Detect which cell encompasses the target text, then output its (X, Y) center coordinate. 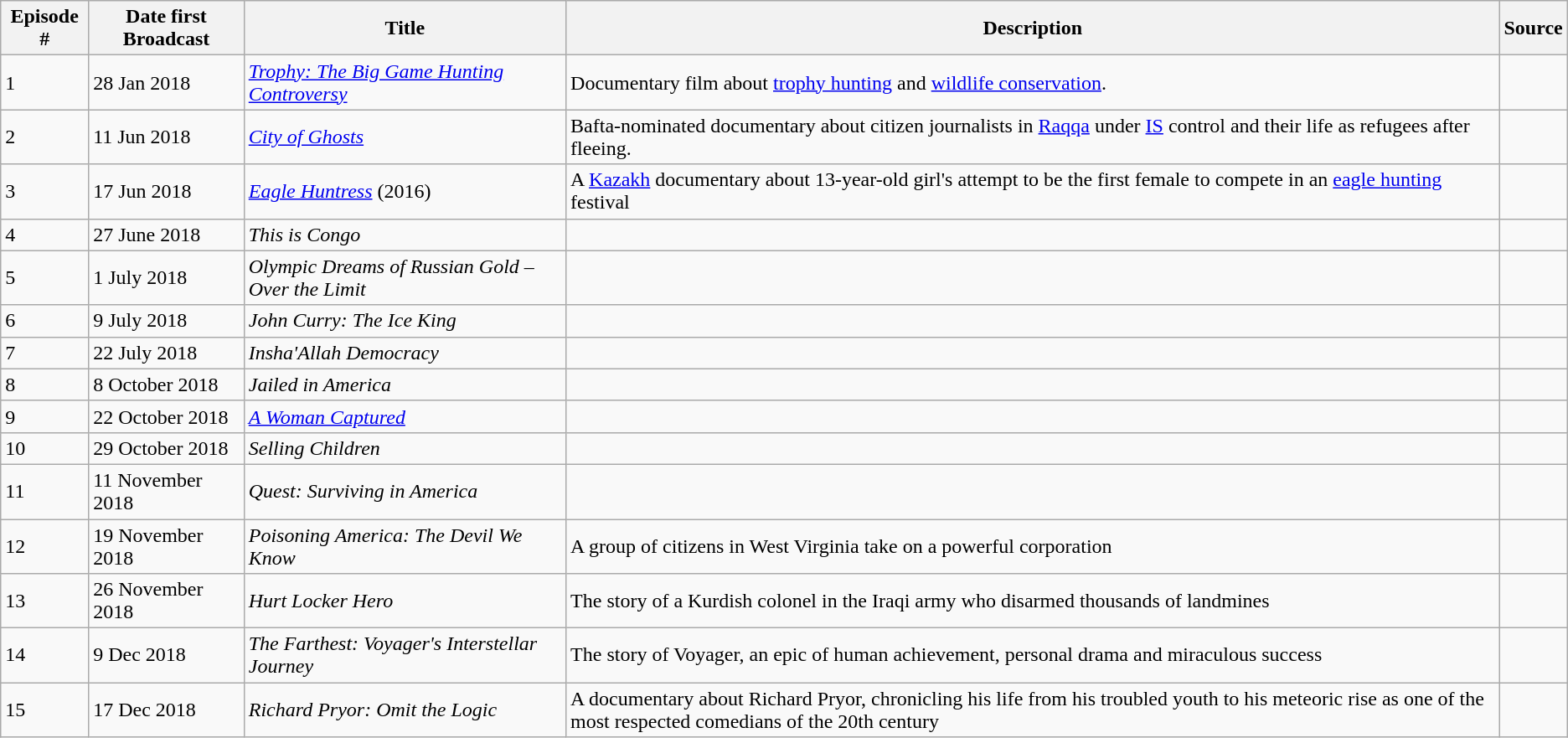
A Woman Captured (405, 416)
8 (45, 384)
Episode # (45, 28)
9 Dec 2018 (167, 655)
27 June 2018 (167, 235)
Quest: Surviving in America (405, 491)
6 (45, 321)
17 Dec 2018 (167, 710)
29 October 2018 (167, 448)
The Farthest: Voyager's Interstellar Journey (405, 655)
19 November 2018 (167, 546)
3 (45, 191)
11 November 2018 (167, 491)
11 Jun 2018 (167, 137)
14 (45, 655)
1 July 2018 (167, 278)
Documentary film about trophy hunting and wildlife conservation. (1033, 82)
Insha'Allah Democracy (405, 353)
Eagle Huntress (2016) (405, 191)
11 (45, 491)
John Curry: The Ice King (405, 321)
17 Jun 2018 (167, 191)
Source (1533, 28)
A Kazakh documentary about 13-year-old girl's attempt to be the first female to compete in an eagle hunting festival (1033, 191)
Poisoning America: The Devil We Know (405, 546)
4 (45, 235)
12 (45, 546)
Bafta-nominated documentary about citizen journalists in Raqqa under IS control and their life as refugees after fleeing. (1033, 137)
9 July 2018 (167, 321)
10 (45, 448)
Olympic Dreams of Russian Gold – Over the Limit (405, 278)
Title (405, 28)
7 (45, 353)
Jailed in America (405, 384)
8 October 2018 (167, 384)
5 (45, 278)
26 November 2018 (167, 601)
9 (45, 416)
15 (45, 710)
A group of citizens in West Virginia take on a powerful corporation (1033, 546)
2 (45, 137)
Selling Children (405, 448)
The story of Voyager, an epic of human achievement, personal drama and miraculous success (1033, 655)
Hurt Locker Hero (405, 601)
13 (45, 601)
1 (45, 82)
Date first Broadcast (167, 28)
22 October 2018 (167, 416)
This is Congo (405, 235)
Trophy: The Big Game Hunting Controversy (405, 82)
22 July 2018 (167, 353)
28 Jan 2018 (167, 82)
The story of a Kurdish colonel in the Iraqi army who disarmed thousands of landmines (1033, 601)
Richard Pryor: Omit the Logic (405, 710)
City of Ghosts (405, 137)
Description (1033, 28)
